Return (X, Y) of the center of cell containing provided text 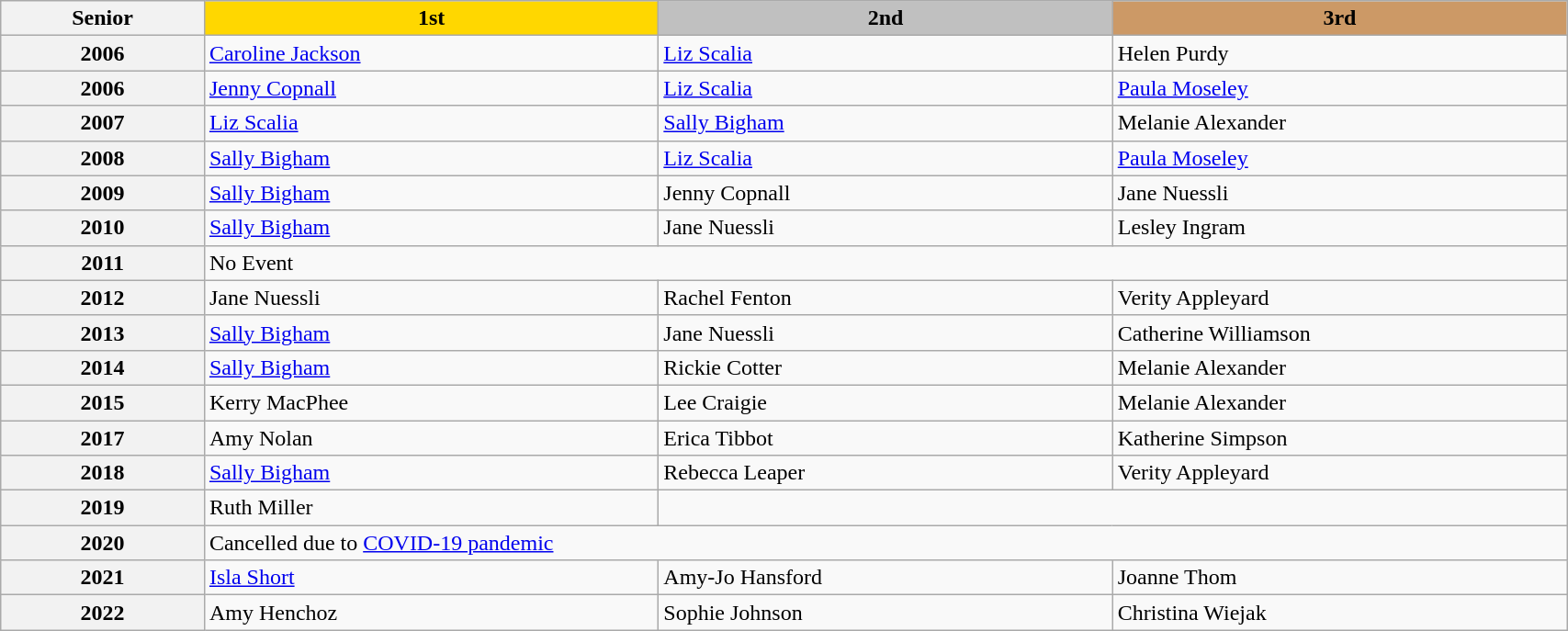
1st (431, 18)
Senior (103, 18)
2021 (103, 578)
Rickie Cotter (886, 367)
Lee Craigie (886, 402)
Caroline Jackson (431, 53)
2013 (103, 332)
Sophie Johnson (886, 613)
Lesley Ingram (1339, 228)
Amy Nolan (431, 438)
3rd (1339, 18)
2009 (103, 193)
Catherine Williamson (1339, 332)
Rachel Fenton (886, 298)
Cancelled due to COVID-19 pandemic (886, 543)
2014 (103, 367)
Isla Short (431, 578)
2018 (103, 473)
Katherine Simpson (1339, 438)
Ruth Miller (431, 508)
2011 (103, 263)
Erica Tibbot (886, 438)
2nd (886, 18)
2017 (103, 438)
Amy-Jo Hansford (886, 578)
2007 (103, 123)
2008 (103, 158)
Helen Purdy (1339, 53)
Kerry MacPhee (431, 402)
2010 (103, 228)
No Event (886, 263)
Rebecca Leaper (886, 473)
2012 (103, 298)
Amy Henchoz (431, 613)
Joanne Thom (1339, 578)
2019 (103, 508)
Christina Wiejak (1339, 613)
2022 (103, 613)
2020 (103, 543)
2015 (103, 402)
